Identify which cell holds the provided text, then report its [X, Y] central coordinate. 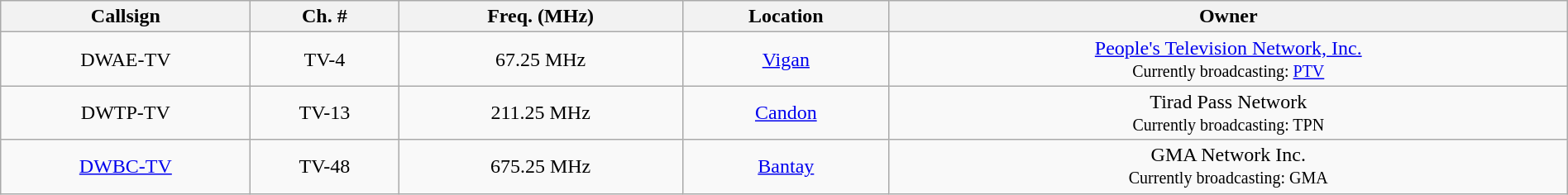
Location [786, 17]
GMA Network Inc.Currently broadcasting: GMA [1228, 167]
Ch. # [324, 17]
People's Television Network, Inc.Currently broadcasting: PTV [1228, 59]
Tirad Pass NetworkCurrently broadcasting: TPN [1228, 112]
Owner [1228, 17]
DWBC-TV [126, 167]
TV-4 [324, 59]
TV-13 [324, 112]
211.25 MHz [541, 112]
Freq. (MHz) [541, 17]
Candon [786, 112]
67.25 MHz [541, 59]
TV-48 [324, 167]
DWTP-TV [126, 112]
Callsign [126, 17]
DWAE-TV [126, 59]
Bantay [786, 167]
Vigan [786, 59]
675.25 MHz [541, 167]
